Return (X, Y) of the center of cell containing provided text 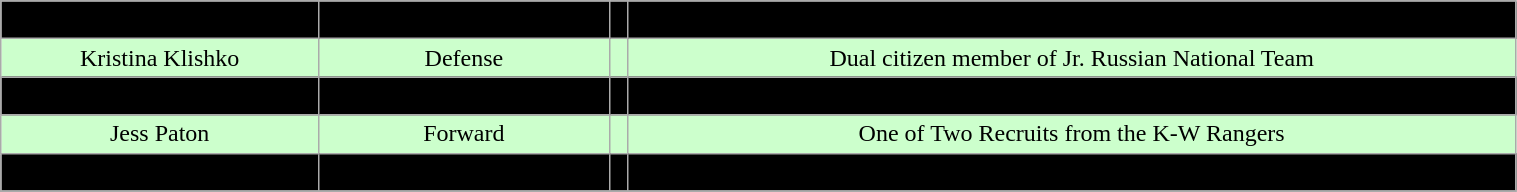
Dual citizen member of Jr. Russian National Team (1072, 58)
Paton's 3 year teammate of Jess Paton on K-W Rangers (1072, 172)
Forward/Defense (464, 172)
One of Two Recruits from the K-W Rangers (1072, 134)
Katie Hubert (160, 20)
Jess Paton (160, 134)
Carly Payerl (160, 172)
Casidhe Kunichika (160, 96)
Kristina Klishko (160, 58)
Sister of RIT star Kourtney Kunichika (1072, 96)
Scoring threat from the Burlington Jr. Barracudas (1072, 20)
